Extract the [X, Y] coordinate from the center of the cell holding the provided text.  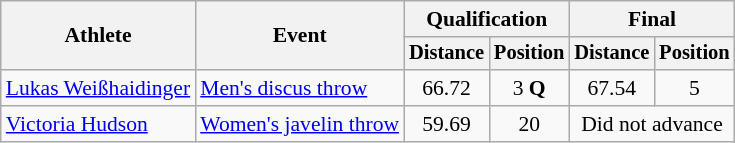
Qualification [486, 19]
Athlete [98, 36]
20 [529, 124]
Event [300, 36]
3 Q [529, 88]
Lukas Weißhaidinger [98, 88]
Victoria Hudson [98, 124]
Final [652, 19]
67.54 [612, 88]
Men's discus throw [300, 88]
66.72 [446, 88]
Did not advance [652, 124]
Women's javelin throw [300, 124]
5 [694, 88]
59.69 [446, 124]
